Identify which cell holds the provided text, then report its [x, y] central coordinate. 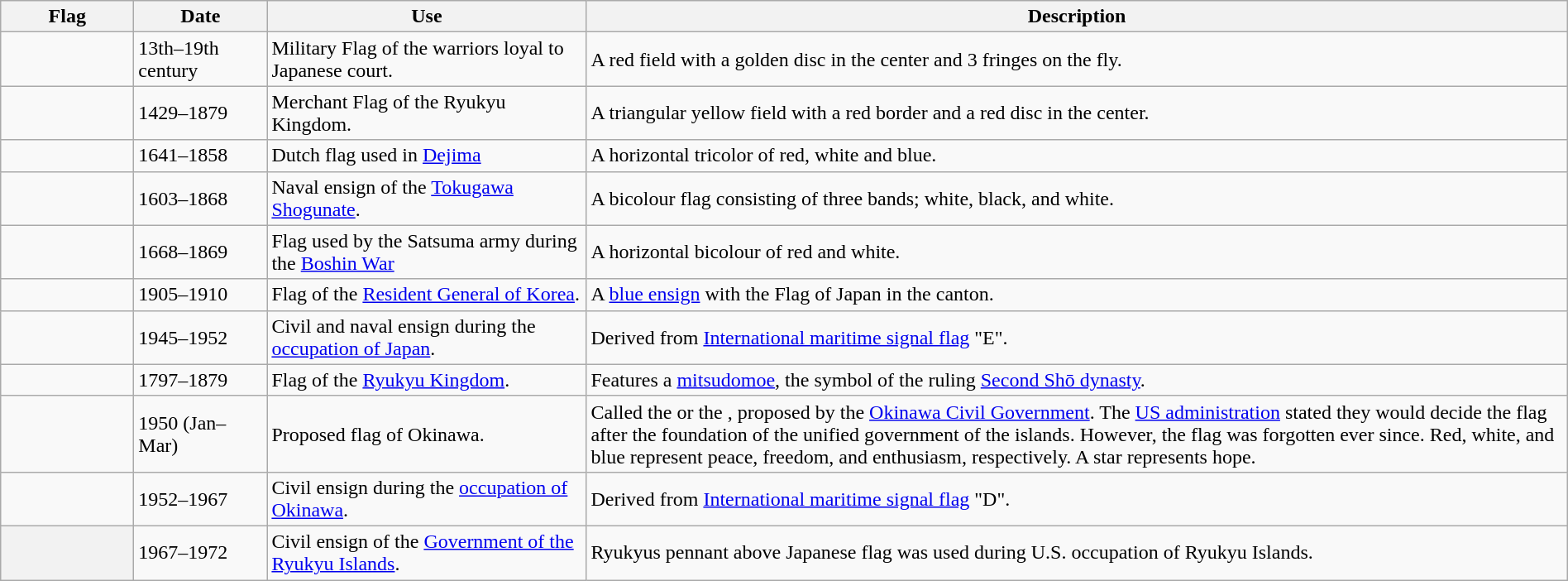
A horizontal tricolor of red, white and blue. [1077, 156]
A triangular yellow field with a red border and a red disc in the center. [1077, 113]
Naval ensign of the Tokugawa Shogunate. [427, 199]
A bicolour flag consisting of three bands; white, black, and white. [1077, 199]
Ryukyus pennant above Japanese flag was used during U.S. occupation of Ryukyu Islands. [1077, 553]
Flag [68, 17]
1952–1967 [200, 498]
1797–1879 [200, 380]
Derived from International maritime signal flag "E". [1077, 338]
13th–19th century [200, 60]
Description [1077, 17]
Features a mitsudomoe, the symbol of the ruling Second Shō dynasty. [1077, 380]
Military Flag of the warriors loyal to Japanese court. [427, 60]
Civil and naval ensign during the occupation of Japan. [427, 338]
1945–1952 [200, 338]
1668–1869 [200, 252]
Dutch flag used in Dejima [427, 156]
1429–1879 [200, 113]
Merchant Flag of the Ryukyu Kingdom. [427, 113]
1967–1972 [200, 553]
A horizontal bicolour of red and white. [1077, 252]
Flag used by the Satsuma army during the Boshin War [427, 252]
Proposed flag of Okinawa. [427, 434]
Civil ensign during the occupation of Okinawa. [427, 498]
A red field with a golden disc in the center and 3 fringes on the fly. [1077, 60]
1905–1910 [200, 295]
Flag of the Ryukyu Kingdom. [427, 380]
1950 (Jan–Mar) [200, 434]
A blue ensign with the Flag of Japan in the canton. [1077, 295]
Civil ensign of the Government of the Ryukyu Islands. [427, 553]
Derived from International maritime signal flag "D". [1077, 498]
1603–1868 [200, 199]
Date [200, 17]
Use [427, 17]
Flag of the Resident General of Korea. [427, 295]
1641–1858 [200, 156]
